Output the (X, Y) coordinate of the center of the cell containing the given text.  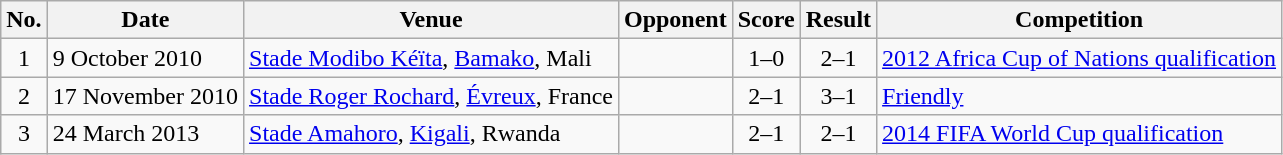
Score (766, 20)
2 (24, 96)
2014 FIFA World Cup qualification (1080, 134)
3 (24, 134)
3–1 (838, 96)
Result (838, 20)
Friendly (1080, 96)
Date (145, 20)
1–0 (766, 58)
24 March 2013 (145, 134)
9 October 2010 (145, 58)
No. (24, 20)
Venue (432, 20)
1 (24, 58)
17 November 2010 (145, 96)
Competition (1080, 20)
2012 Africa Cup of Nations qualification (1080, 58)
Stade Amahoro, Kigali, Rwanda (432, 134)
Stade Roger Rochard, Évreux, France (432, 96)
Opponent (675, 20)
Stade Modibo Kéïta, Bamako, Mali (432, 58)
